Capture the cell that displays the provided text and extract its [X, Y] central coordinate. 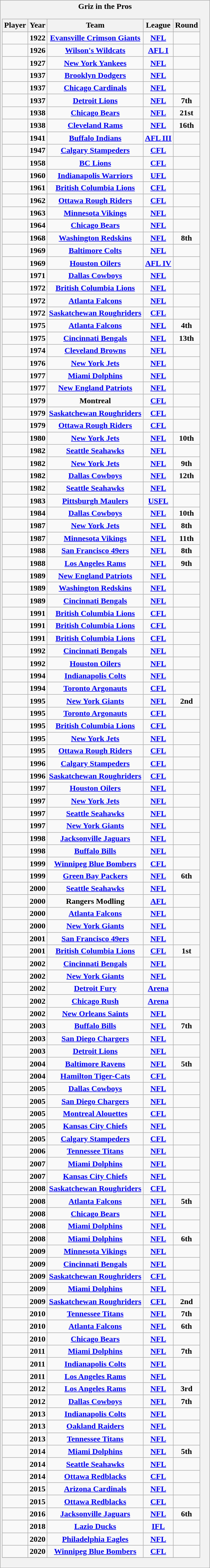
Montreal [95, 401]
1927 [37, 63]
Green Bay Packers [95, 876]
Montreal Alouettes [95, 1113]
Cleveland Browns [95, 351]
Cleveland Rams [95, 126]
1922 [37, 38]
New Orleans Saints [95, 1014]
1926 [37, 50]
IFL [158, 1527]
Wilson's Wildcats [95, 50]
1983 [37, 501]
League [158, 25]
Oakland Raiders [95, 1426]
4th [186, 326]
Evansville Crimson Giants [95, 38]
AFL III [158, 138]
Round [186, 25]
USFL [158, 501]
13th [186, 338]
Team [95, 25]
Baltimore Colts [95, 250]
21st [186, 113]
12th [186, 476]
Buffalo Indians [95, 138]
Chicago Cardinals [95, 88]
1984 [37, 513]
1964 [37, 225]
1968 [37, 238]
AFL IV [158, 263]
Rangers Modling [95, 901]
11th [186, 538]
Indianapolis Warriors [95, 176]
3rd [186, 1389]
2016 [37, 1514]
Pittsburgh Maulers [95, 501]
Chicago Rush [95, 1001]
1974 [37, 351]
1958 [37, 163]
Brooklyn Dodgers [95, 75]
1960 [37, 176]
UFL [158, 176]
BC Lions [95, 163]
Baltimore Ravens [95, 1064]
AFL [158, 901]
Philadelphia Eagles [95, 1539]
2018 [37, 1527]
Player [15, 25]
2006 [37, 1151]
Detroit Fury [95, 989]
New York Yankees [95, 63]
1947 [37, 151]
Lazio Ducks [95, 1527]
1st [186, 951]
1963 [37, 213]
1980 [37, 438]
Arizona Cardinals [95, 1489]
1941 [37, 138]
AFL I [158, 50]
1971 [37, 275]
16th [186, 126]
Hamilton Tiger-Cats [95, 1076]
1962 [37, 200]
1976 [37, 363]
Year [37, 25]
1961 [37, 188]
